From the cell containing the given text, extract its center point as (x, y) coordinate. 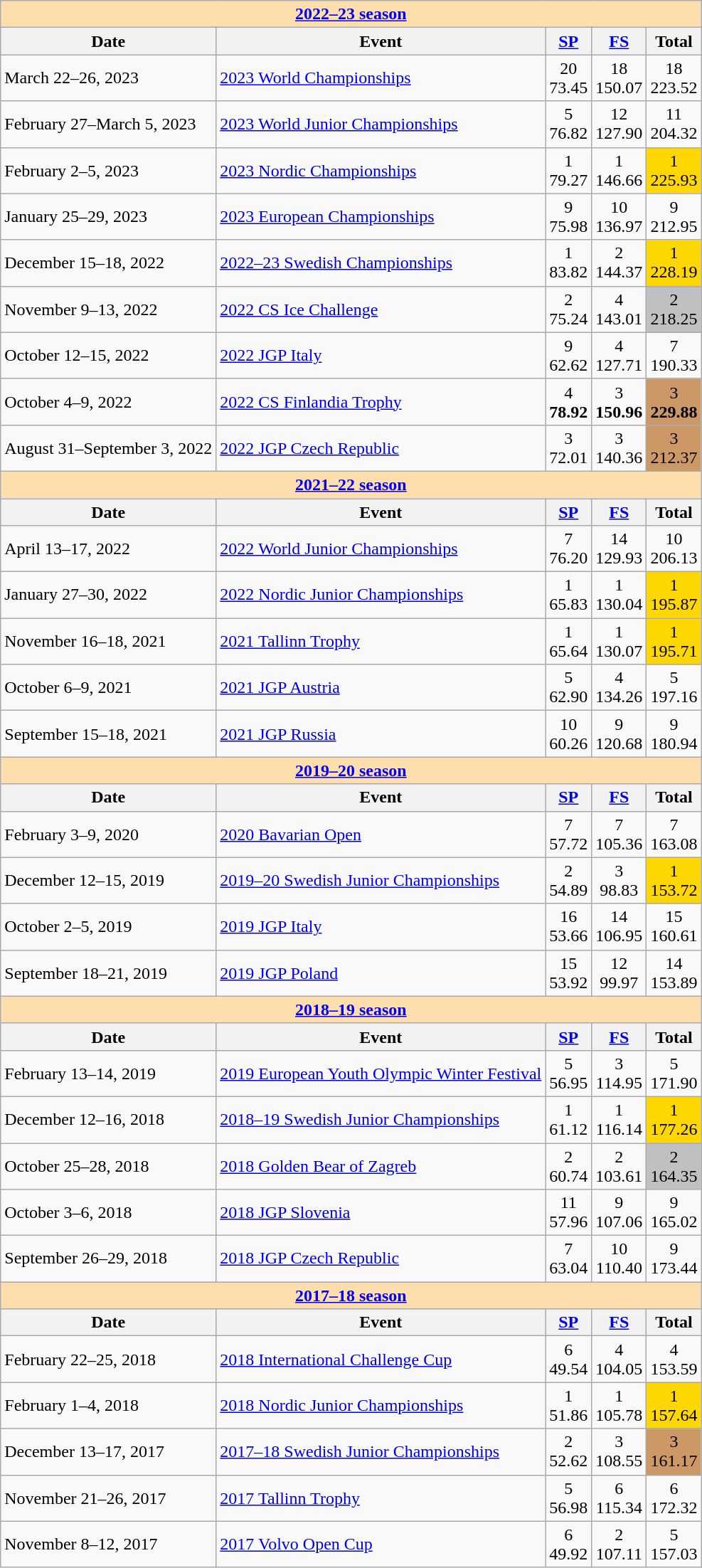
9 75.98 (569, 216)
February 2–5, 2023 (108, 171)
November 9–13, 2022 (108, 309)
2019–20 season (351, 770)
4 78.92 (569, 401)
20 73.45 (569, 78)
3 98.83 (619, 881)
4 134.26 (619, 687)
2018 International Challenge Cup (381, 1359)
14 153.89 (674, 973)
1 195.87 (674, 595)
February 22–25, 2018 (108, 1359)
1 157.64 (674, 1406)
3 72.01 (569, 448)
16 53.66 (569, 926)
12 99.97 (619, 973)
February 27–March 5, 2023 (108, 124)
2018 Nordic Junior Championships (381, 1406)
October 3–6, 2018 (108, 1212)
7 63.04 (569, 1259)
2023 European Championships (381, 216)
1 65.83 (569, 595)
2022 World Junior Championships (381, 549)
18 150.07 (619, 78)
5 62.90 (569, 687)
3 108.55 (619, 1451)
October 25–28, 2018 (108, 1165)
15 53.92 (569, 973)
9 62.62 (569, 356)
2 164.35 (674, 1165)
January 27–30, 2022 (108, 595)
3 229.88 (674, 401)
2017–18 Swedish Junior Championships (381, 1451)
6 49.92 (569, 1544)
4 127.71 (619, 356)
November 8–12, 2017 (108, 1544)
December 12–15, 2019 (108, 881)
2 144.37 (619, 263)
14 106.95 (619, 926)
1 130.07 (619, 642)
December 13–17, 2017 (108, 1451)
1 51.86 (569, 1406)
2021 JGP Austria (381, 687)
1 146.66 (619, 171)
7 76.20 (569, 549)
2022 Nordic Junior Championships (381, 595)
1 79.27 (569, 171)
2019–20 Swedish Junior Championships (381, 881)
2018 JGP Slovenia (381, 1212)
5 171.90 (674, 1073)
4 143.01 (619, 309)
1 195.71 (674, 642)
September 18–21, 2019 (108, 973)
2018–19 Swedish Junior Championships (381, 1120)
2018 Golden Bear of Zagreb (381, 1165)
1 61.12 (569, 1120)
2 107.11 (619, 1544)
2019 JGP Poland (381, 973)
11 204.32 (674, 124)
5 56.95 (569, 1073)
7 105.36 (619, 834)
5 157.03 (674, 1544)
2 52.62 (569, 1451)
11 57.96 (569, 1212)
2021–22 season (351, 484)
5 56.98 (569, 1498)
12 127.90 (619, 124)
August 31–September 3, 2022 (108, 448)
3 161.17 (674, 1451)
1 83.82 (569, 263)
9 173.44 (674, 1259)
October 2–5, 2019 (108, 926)
2019 JGP Italy (381, 926)
1 153.72 (674, 881)
1 177.26 (674, 1120)
2022–23 Swedish Championships (381, 263)
18 223.52 (674, 78)
1 116.14 (619, 1120)
December 12–16, 2018 (108, 1120)
2018–19 season (351, 1010)
9 180.94 (674, 734)
1 130.04 (619, 595)
10 110.40 (619, 1259)
2022 JGP Czech Republic (381, 448)
5 197.16 (674, 687)
2017–18 season (351, 1296)
2018 JGP Czech Republic (381, 1259)
15 160.61 (674, 926)
2022 CS Finlandia Trophy (381, 401)
2023 World Junior Championships (381, 124)
2 103.61 (619, 1165)
1 225.93 (674, 171)
2 218.25 (674, 309)
2 54.89 (569, 881)
2019 European Youth Olympic Winter Festival (381, 1073)
6 49.54 (569, 1359)
October 6–9, 2021 (108, 687)
6 115.34 (619, 1498)
April 13–17, 2022 (108, 549)
December 15–18, 2022 (108, 263)
10 136.97 (619, 216)
2017 Tallinn Trophy (381, 1498)
2023 World Championships (381, 78)
7 57.72 (569, 834)
2022 JGP Italy (381, 356)
14 129.93 (619, 549)
9 107.06 (619, 1212)
4 153.59 (674, 1359)
9 120.68 (619, 734)
February 1–4, 2018 (108, 1406)
January 25–29, 2023 (108, 216)
February 13–14, 2019 (108, 1073)
September 26–29, 2018 (108, 1259)
3 140.36 (619, 448)
1 65.64 (569, 642)
2020 Bavarian Open (381, 834)
March 22–26, 2023 (108, 78)
10 206.13 (674, 549)
November 21–26, 2017 (108, 1498)
September 15–18, 2021 (108, 734)
2021 JGP Russia (381, 734)
7 190.33 (674, 356)
9 212.95 (674, 216)
October 12–15, 2022 (108, 356)
February 3–9, 2020 (108, 834)
November 16–18, 2021 (108, 642)
2017 Volvo Open Cup (381, 1544)
3 114.95 (619, 1073)
2022–23 season (351, 14)
2023 Nordic Championships (381, 171)
5 76.82 (569, 124)
1 228.19 (674, 263)
2 75.24 (569, 309)
10 60.26 (569, 734)
6 172.32 (674, 1498)
2022 CS Ice Challenge (381, 309)
1 105.78 (619, 1406)
3 150.96 (619, 401)
4 104.05 (619, 1359)
2021 Tallinn Trophy (381, 642)
9 165.02 (674, 1212)
October 4–9, 2022 (108, 401)
2 60.74 (569, 1165)
7 163.08 (674, 834)
3 212.37 (674, 448)
